From the cell containing the given text, extract its center point as (x, y) coordinate. 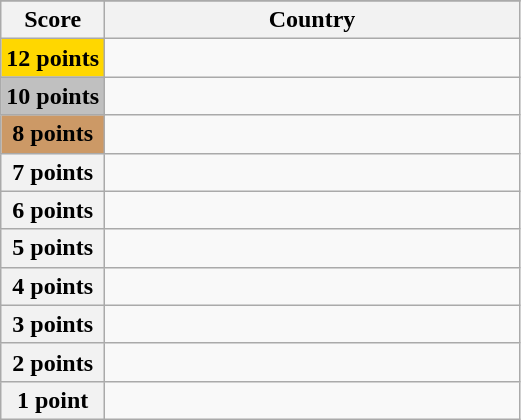
10 points (53, 96)
3 points (53, 324)
Country (312, 20)
Score (53, 20)
2 points (53, 362)
12 points (53, 58)
7 points (53, 172)
1 point (53, 400)
5 points (53, 248)
4 points (53, 286)
8 points (53, 134)
6 points (53, 210)
